Return the (x, y) coordinate for the center point of the cell that contains the specified text.  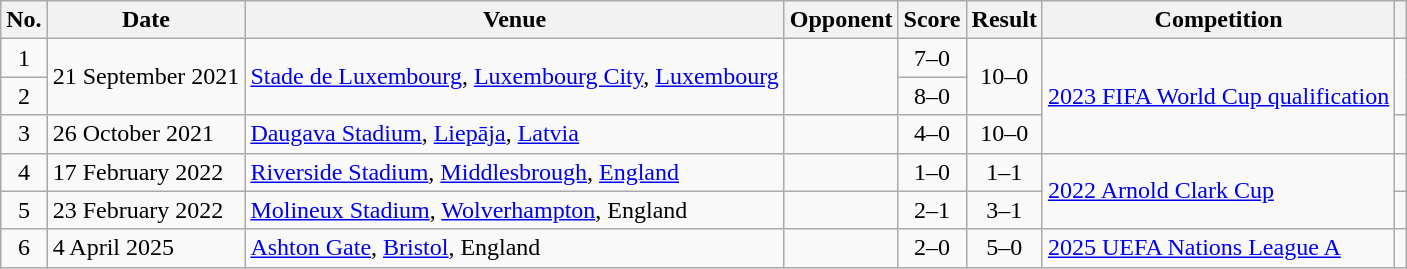
1 (24, 58)
7–0 (932, 58)
Competition (1218, 20)
3 (24, 134)
Daugava Stadium, Liepāja, Latvia (514, 134)
2023 FIFA World Cup qualification (1218, 96)
21 September 2021 (146, 77)
Venue (514, 20)
Date (146, 20)
4 (24, 172)
26 October 2021 (146, 134)
4 April 2025 (146, 248)
Score (932, 20)
5 (24, 210)
Opponent (841, 20)
2025 UEFA Nations League A (1218, 248)
Ashton Gate, Bristol, England (514, 248)
Result (1004, 20)
2–0 (932, 248)
1–0 (932, 172)
1–1 (1004, 172)
8–0 (932, 96)
4–0 (932, 134)
3–1 (1004, 210)
No. (24, 20)
6 (24, 248)
2022 Arnold Clark Cup (1218, 191)
17 February 2022 (146, 172)
5–0 (1004, 248)
2 (24, 96)
Molineux Stadium, Wolverhampton, England (514, 210)
2–1 (932, 210)
23 February 2022 (146, 210)
Riverside Stadium, Middlesbrough, England (514, 172)
Stade de Luxembourg, Luxembourg City, Luxembourg (514, 77)
